Identify which cell holds the provided text, then report its [x, y] central coordinate. 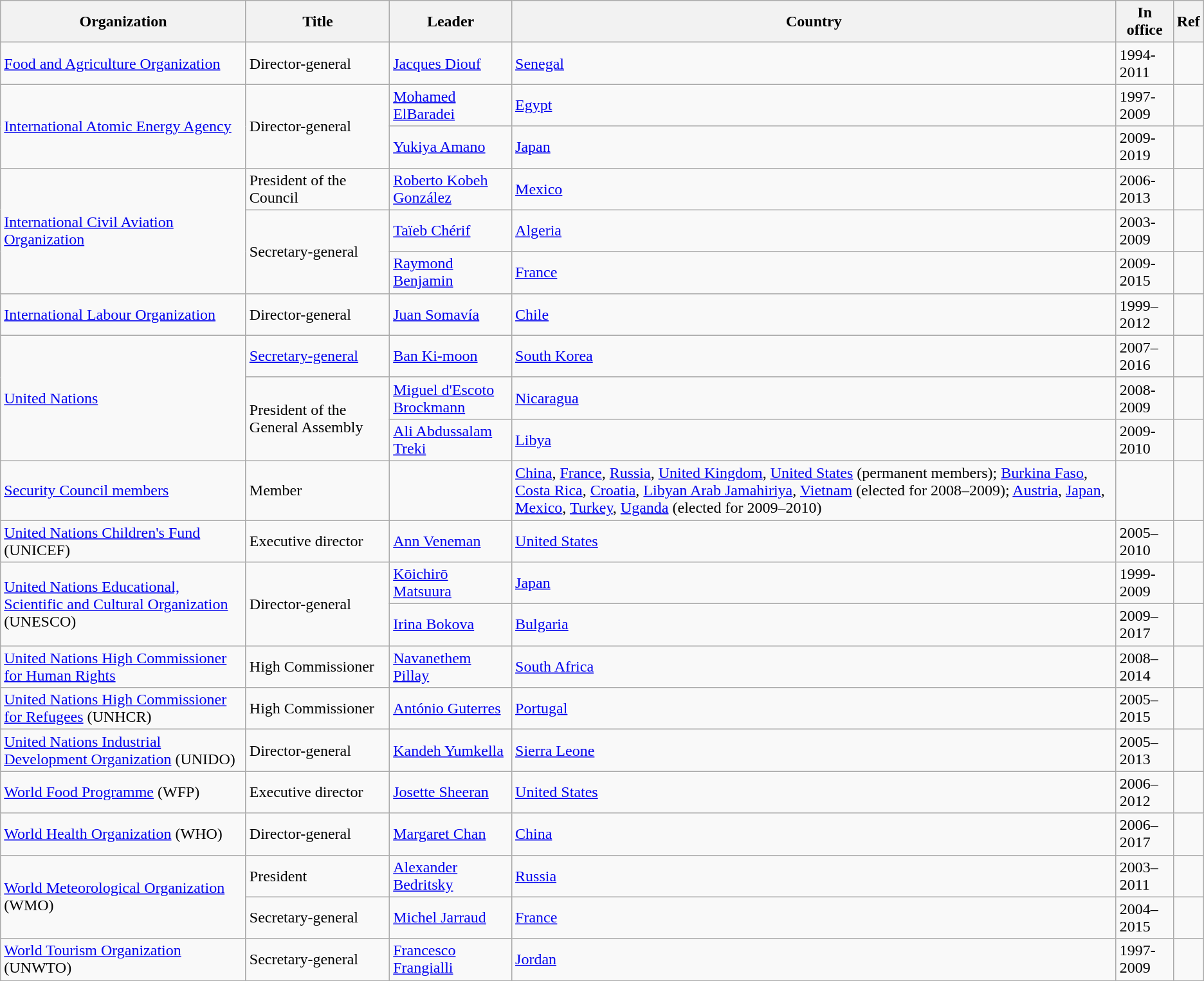
President [318, 876]
2005–2010 [1145, 540]
2006-2013 [1145, 189]
2007–2016 [1145, 356]
International Civil Aviation Organization [123, 230]
United Nations [123, 398]
Roberto Kobeh González [451, 189]
Senegal [814, 63]
2006–2012 [1145, 793]
2005–2013 [1145, 750]
Mexico [814, 189]
Chile [814, 314]
South Korea [814, 356]
Sierra Leone [814, 750]
United Nations High Commissioner for Human Rights [123, 666]
2005–2015 [1145, 709]
Bulgaria [814, 625]
1999-2009 [1145, 583]
World Meteorological Organization (WMO) [123, 897]
World Health Organization (WHO) [123, 834]
United Nations Children's Fund (UNICEF) [123, 540]
1999–2012 [1145, 314]
President of the General Assembly [318, 419]
Ali Abdussalam Treki [451, 440]
Jacques Diouf [451, 63]
Country [814, 22]
2003-2009 [1145, 230]
Juan Somavía [451, 314]
Nicaragua [814, 398]
Taïeb Chérif [451, 230]
International Labour Organization [123, 314]
Alexander Bedritsky [451, 876]
Raymond Benjamin [451, 273]
United Nations High Commissioner for Refugees (UNHCR) [123, 709]
2008-2009 [1145, 398]
Miguel d'Escoto Brockmann [451, 398]
World Food Programme (WFP) [123, 793]
Margaret Chan [451, 834]
Navanethem Pillay [451, 666]
Russia [814, 876]
Ann Veneman [451, 540]
2006–2017 [1145, 834]
In office [1145, 22]
Libya [814, 440]
2004–2015 [1145, 917]
International Atomic Energy Agency [123, 126]
United Nations Educational, Scientific and Cultural Organization (UNESCO) [123, 604]
António Guterres [451, 709]
Irina Bokova [451, 625]
Leader [451, 22]
2009-2010 [1145, 440]
Food and Agriculture Organization [123, 63]
Josette Sheeran [451, 793]
Security Council members [123, 490]
Organization [123, 22]
2009-2019 [1145, 147]
Ban Ki-moon [451, 356]
Ref [1189, 22]
Member [318, 490]
Kandeh Yumkella [451, 750]
2003–2011 [1145, 876]
United Nations Industrial Development Organization (UNIDO) [123, 750]
Mohamed ElBaradei [451, 105]
1994-2011 [1145, 63]
Algeria [814, 230]
Jordan [814, 960]
President of the Council [318, 189]
2009–2017 [1145, 625]
Michel Jarraud [451, 917]
2008–2014 [1145, 666]
South Africa [814, 666]
Title [318, 22]
Francesco Frangialli [451, 960]
2009-2015 [1145, 273]
Kōichirō Matsuura [451, 583]
Portugal [814, 709]
Yukiya Amano [451, 147]
China [814, 834]
World Tourism Organization (UNWTO) [123, 960]
Egypt [814, 105]
